Scan for the cell matching the given text and deliver its (x, y) coordinate at center. 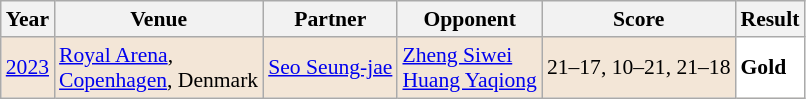
Gold (770, 68)
Result (770, 19)
Year (28, 19)
Score (639, 19)
2023 (28, 68)
Royal Arena,Copenhagen, Denmark (158, 68)
Venue (158, 19)
21–17, 10–21, 21–18 (639, 68)
Partner (330, 19)
Seo Seung-jae (330, 68)
Opponent (469, 19)
Zheng Siwei Huang Yaqiong (469, 68)
